For the text-containing cell, return its midpoint in (x, y) coordinate format. 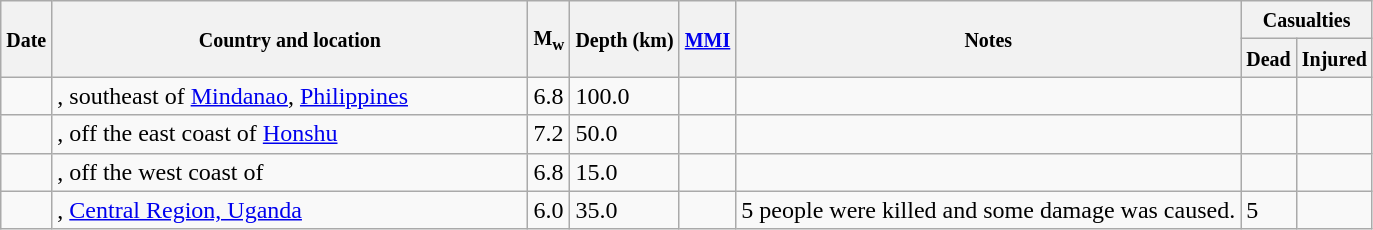
Casualties (1307, 20)
Notes (988, 39)
35.0 (624, 210)
Country and location (290, 39)
Depth (km) (624, 39)
Mw (549, 39)
5 people were killed and some damage was caused. (988, 210)
15.0 (624, 172)
, southeast of Mindanao, Philippines (290, 96)
Date (26, 39)
Injured (1334, 58)
50.0 (624, 134)
5 (1269, 210)
, off the west coast of (290, 172)
7.2 (549, 134)
, Central Region, Uganda (290, 210)
6.0 (549, 210)
, off the east coast of Honshu (290, 134)
100.0 (624, 96)
MMI (708, 39)
Dead (1269, 58)
